Search for the cell housing the specified text and yield its [X, Y] center coordinate. 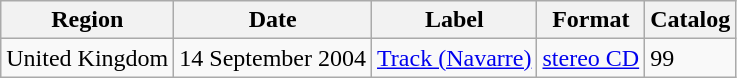
Date [273, 20]
Format [591, 20]
stereo CD [591, 58]
Catalog [690, 20]
Region [88, 20]
United Kingdom [88, 58]
Label [454, 20]
14 September 2004 [273, 58]
Track (Navarre) [454, 58]
99 [690, 58]
